Capture the cell that displays the provided text and extract its (X, Y) central coordinate. 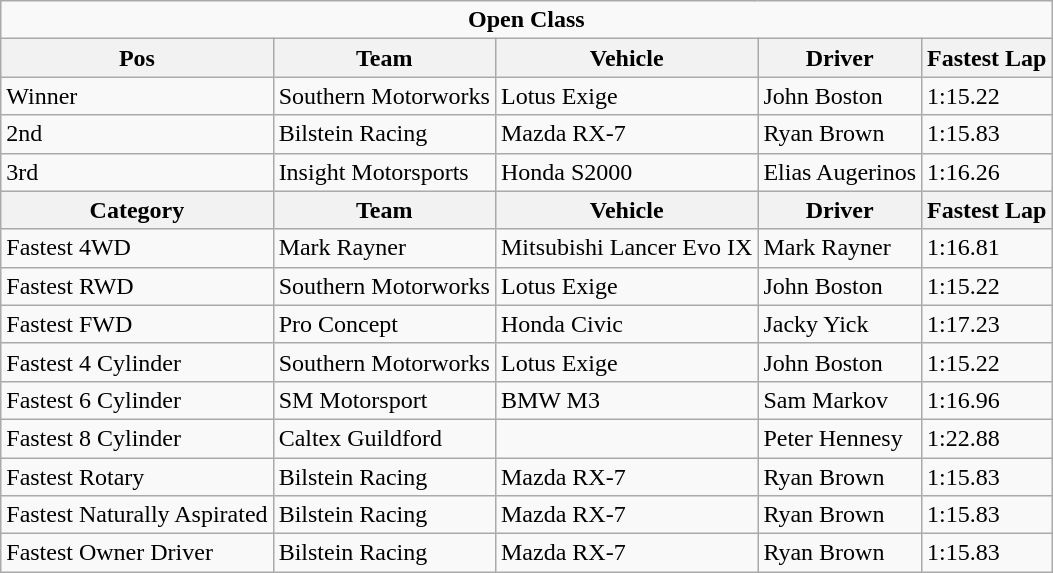
Mitsubishi Lancer Evo IX (626, 248)
SM Motorsport (384, 400)
Fastest Owner Driver (137, 553)
1:22.88 (987, 438)
Honda Civic (626, 324)
Sam Markov (840, 400)
Pro Concept (384, 324)
1:16.26 (987, 172)
Category (137, 210)
Pos (137, 58)
Elias Augerinos (840, 172)
Fastest Rotary (137, 477)
Open Class (526, 20)
BMW M3 (626, 400)
Fastest FWD (137, 324)
Fastest 4 Cylinder (137, 362)
1:16.81 (987, 248)
Fastest RWD (137, 286)
1:16.96 (987, 400)
3rd (137, 172)
Winner (137, 96)
Fastest 4WD (137, 248)
2nd (137, 134)
Fastest 8 Cylinder (137, 438)
Fastest 6 Cylinder (137, 400)
Insight Motorsports (384, 172)
Fastest Naturally Aspirated (137, 515)
1:17.23 (987, 324)
Honda S2000 (626, 172)
Peter Hennesy (840, 438)
Caltex Guildford (384, 438)
Jacky Yick (840, 324)
